Detect which cell encompasses the target text, then output its [X, Y] center coordinate. 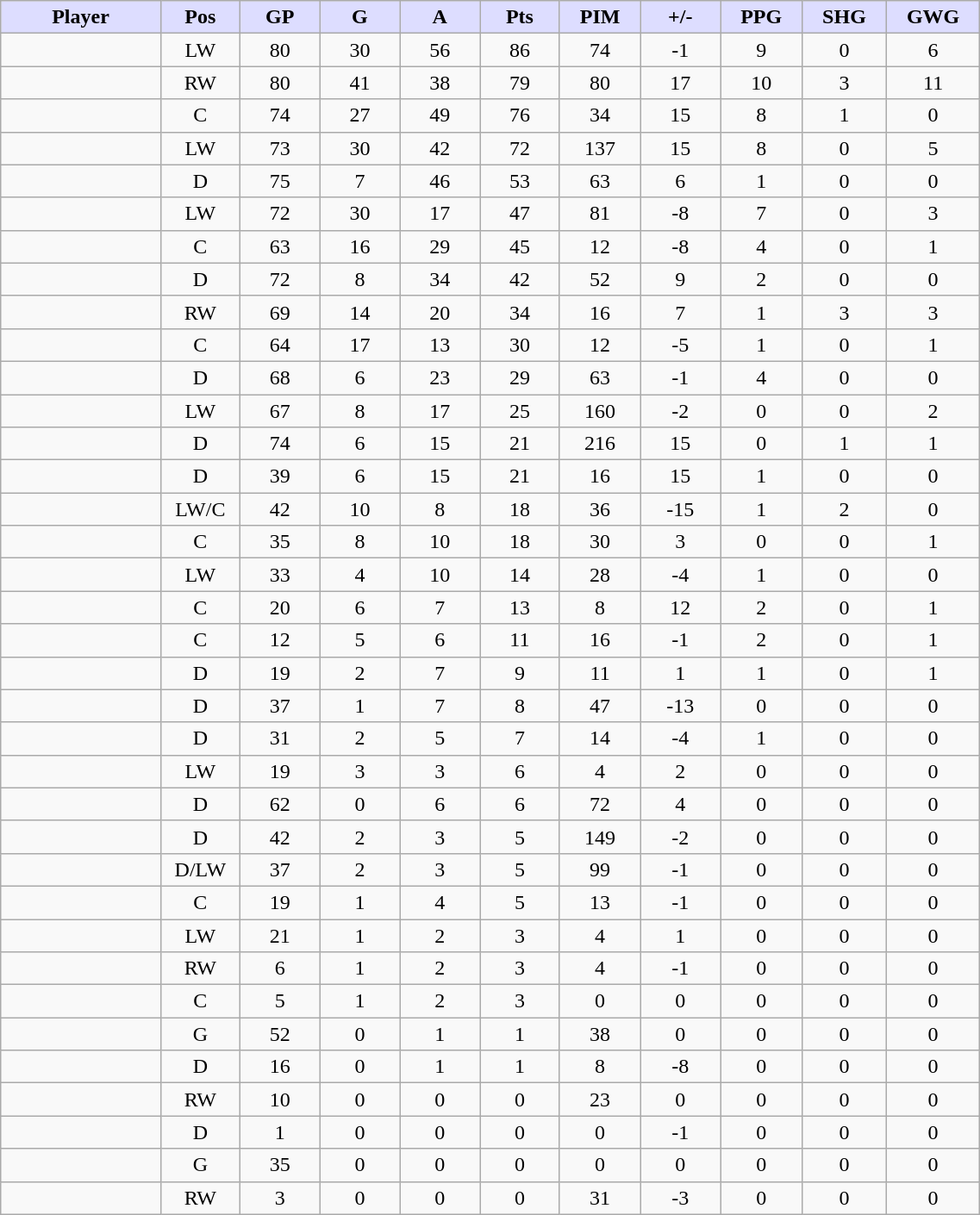
D/LW [200, 869]
Pos [200, 17]
45 [521, 246]
41 [360, 83]
33 [279, 575]
PPG [762, 17]
25 [521, 411]
79 [521, 83]
+/- [681, 17]
64 [279, 345]
SHG [845, 17]
36 [600, 509]
81 [600, 214]
27 [360, 115]
68 [279, 377]
49 [440, 115]
LW/C [200, 509]
46 [440, 181]
A [440, 17]
PIM [600, 17]
99 [600, 869]
62 [279, 804]
76 [521, 115]
86 [521, 50]
-5 [681, 345]
28 [600, 575]
149 [600, 837]
-15 [681, 509]
67 [279, 411]
160 [600, 411]
Pts [521, 17]
75 [279, 181]
73 [279, 148]
GWG [933, 17]
69 [279, 312]
137 [600, 148]
216 [600, 444]
53 [521, 181]
56 [440, 50]
-13 [681, 706]
39 [279, 477]
Player [81, 17]
GP [279, 17]
-3 [681, 1198]
